Find where the given text appears and provide that cell's center as (x, y) coordinate. 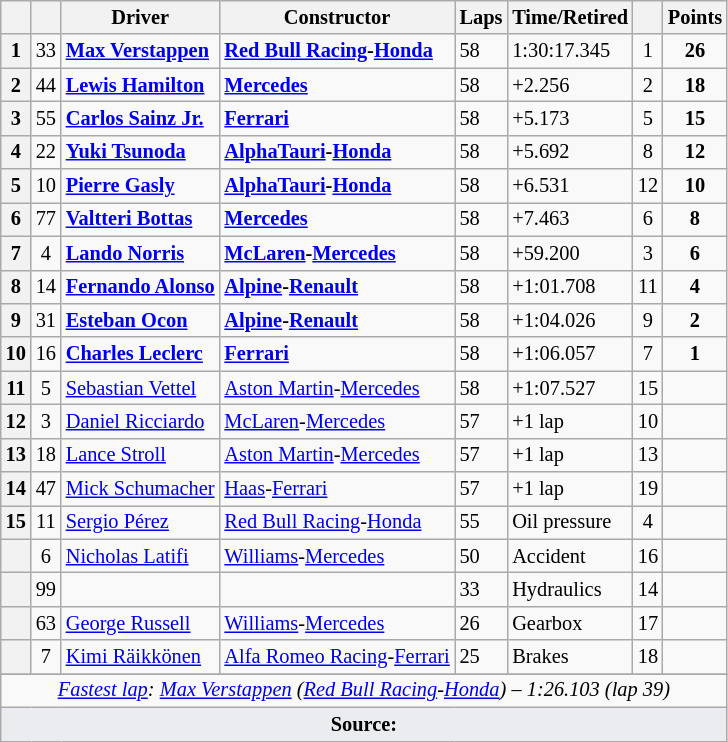
Oil pressure (570, 522)
Laps (482, 17)
Time/Retired (570, 17)
Alfa Romeo Racing-Ferrari (338, 657)
Mick Schumacher (140, 489)
17 (648, 623)
Lance Stroll (140, 455)
Points (695, 17)
44 (46, 85)
+1:01.708 (570, 287)
19 (648, 489)
Fastest lap: Max Verstappen (Red Bull Racing-Honda) – 1:26.103 (lap 39) (364, 690)
25 (482, 657)
+2.256 (570, 85)
1:30:17.345 (570, 51)
Esteban Ocon (140, 320)
+59.200 (570, 253)
Fernando Alonso (140, 287)
Nicholas Latifi (140, 556)
Source: (364, 724)
+5.173 (570, 118)
+1:07.527 (570, 388)
+1:04.026 (570, 320)
Driver (140, 17)
Valtteri Bottas (140, 219)
Yuki Tsunoda (140, 152)
77 (46, 219)
Max Verstappen (140, 51)
Hydraulics (570, 589)
Accident (570, 556)
Haas-Ferrari (338, 489)
Gearbox (570, 623)
Lando Norris (140, 253)
31 (46, 320)
+7.463 (570, 219)
George Russell (140, 623)
Charles Leclerc (140, 354)
99 (46, 589)
Sergio Pérez (140, 522)
Brakes (570, 657)
47 (46, 489)
22 (46, 152)
Kimi Räikkönen (140, 657)
50 (482, 556)
Pierre Gasly (140, 186)
63 (46, 623)
+5.692 (570, 152)
Constructor (338, 17)
Carlos Sainz Jr. (140, 118)
Lewis Hamilton (140, 85)
+1:06.057 (570, 354)
Daniel Ricciardo (140, 421)
+6.531 (570, 186)
Sebastian Vettel (140, 388)
